Determine the [X, Y] coordinate at the center of the cell enclosing the given text.  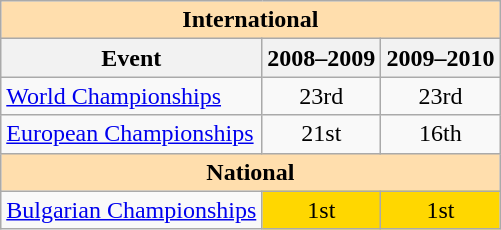
2008–2009 [322, 58]
21st [322, 134]
Bulgarian Championships [132, 210]
16th [440, 134]
World Championships [132, 96]
2009–2010 [440, 58]
International [250, 20]
European Championships [132, 134]
National [250, 172]
Event [132, 58]
